Return (x, y) of the center of cell containing provided text 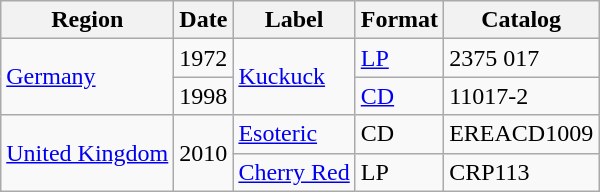
Catalog (522, 20)
Label (294, 20)
Region (88, 20)
2010 (204, 153)
United Kingdom (88, 153)
1972 (204, 58)
Date (204, 20)
EREACD1009 (522, 134)
1998 (204, 96)
Kuckuck (294, 77)
Germany (88, 77)
Format (399, 20)
CRP113 (522, 172)
11017-2 (522, 96)
Cherry Red (294, 172)
Esoteric (294, 134)
2375 017 (522, 58)
